Search for the cell housing the specified text and yield its (X, Y) center coordinate. 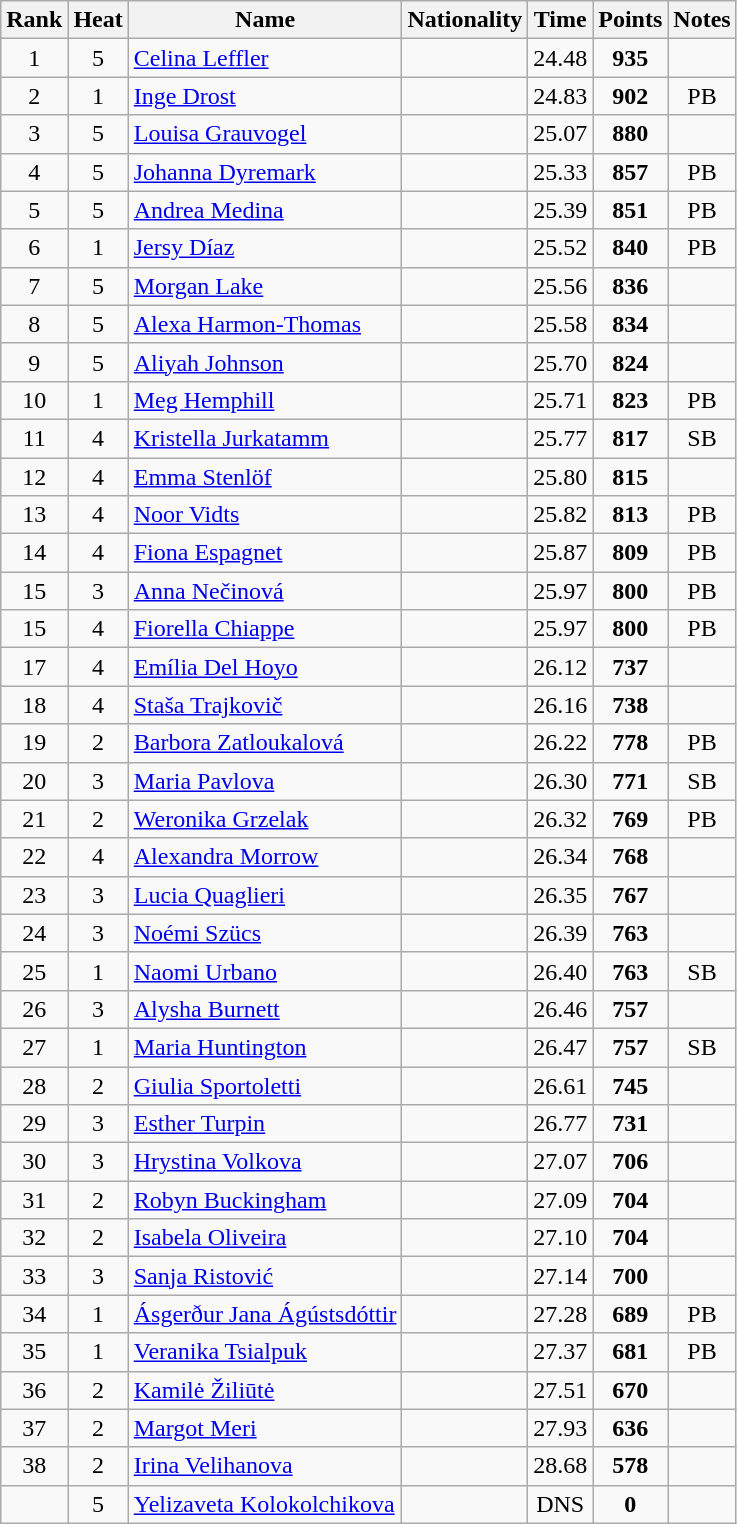
0 (630, 1504)
25.52 (560, 248)
34 (34, 1314)
578 (630, 1466)
27 (34, 1047)
681 (630, 1352)
26.40 (560, 971)
771 (630, 781)
26.32 (560, 819)
27.93 (560, 1428)
25.56 (560, 286)
26.39 (560, 933)
Robyn Buckingham (265, 1200)
670 (630, 1390)
Giulia Sportoletti (265, 1085)
25.70 (560, 362)
25.39 (560, 210)
Alexandra Morrow (265, 857)
25 (34, 971)
706 (630, 1162)
813 (630, 515)
25.07 (560, 134)
Yelizaveta Kolokolchikova (265, 1504)
834 (630, 324)
Emília Del Hoyo (265, 667)
Heat (98, 20)
27.37 (560, 1352)
778 (630, 743)
35 (34, 1352)
Kristella Jurkatamm (265, 438)
Weronika Grzelak (265, 819)
6 (34, 248)
27.07 (560, 1162)
8 (34, 324)
Maria Huntington (265, 1047)
23 (34, 895)
14 (34, 553)
37 (34, 1428)
Esther Turpin (265, 1124)
737 (630, 667)
Alexa Harmon-Thomas (265, 324)
935 (630, 58)
Veranika Tsialpuk (265, 1352)
Inge Drost (265, 96)
824 (630, 362)
857 (630, 172)
Nationality (465, 20)
26.30 (560, 781)
Aliyah Johnson (265, 362)
28.68 (560, 1466)
Ásgerður Jana Ágústsdóttir (265, 1314)
32 (34, 1238)
24.83 (560, 96)
20 (34, 781)
26.47 (560, 1047)
26.77 (560, 1124)
902 (630, 96)
Points (630, 20)
817 (630, 438)
Hrystina Volkova (265, 1162)
Sanja Ristović (265, 1276)
Jersy Díaz (265, 248)
26.22 (560, 743)
Johanna Dyremark (265, 172)
26.61 (560, 1085)
689 (630, 1314)
Kamilė Žiliūtė (265, 1390)
809 (630, 553)
36 (34, 1390)
17 (34, 667)
19 (34, 743)
30 (34, 1162)
768 (630, 857)
Fiona Espagnet (265, 553)
12 (34, 477)
22 (34, 857)
Naomi Urbano (265, 971)
Time (560, 20)
Barbora Zatloukalová (265, 743)
26.35 (560, 895)
Andrea Medina (265, 210)
26 (34, 1009)
700 (630, 1276)
Noor Vidts (265, 515)
Name (265, 20)
Lucia Quaglieri (265, 895)
Margot Meri (265, 1428)
27.28 (560, 1314)
636 (630, 1428)
31 (34, 1200)
Rank (34, 20)
738 (630, 705)
Alysha Burnett (265, 1009)
769 (630, 819)
DNS (560, 1504)
Noémi Szücs (265, 933)
13 (34, 515)
27.14 (560, 1276)
Louisa Grauvogel (265, 134)
9 (34, 362)
26.34 (560, 857)
836 (630, 286)
25.87 (560, 553)
27.51 (560, 1390)
24 (34, 933)
26.46 (560, 1009)
Staša Trajkovič (265, 705)
Morgan Lake (265, 286)
38 (34, 1466)
767 (630, 895)
851 (630, 210)
25.82 (560, 515)
28 (34, 1085)
Isabela Oliveira (265, 1238)
11 (34, 438)
25.77 (560, 438)
25.33 (560, 172)
33 (34, 1276)
Anna Nečinová (265, 591)
Fiorella Chiappe (265, 629)
24.48 (560, 58)
18 (34, 705)
27.09 (560, 1200)
823 (630, 400)
840 (630, 248)
25.80 (560, 477)
21 (34, 819)
Emma Stenlöf (265, 477)
731 (630, 1124)
745 (630, 1085)
Maria Pavlova (265, 781)
29 (34, 1124)
Notes (702, 20)
25.58 (560, 324)
27.10 (560, 1238)
Meg Hemphill (265, 400)
26.16 (560, 705)
26.12 (560, 667)
815 (630, 477)
25.71 (560, 400)
10 (34, 400)
Irina Velihanova (265, 1466)
7 (34, 286)
Celina Leffler (265, 58)
880 (630, 134)
